For the text-containing cell, return its midpoint in [X, Y] coordinate format. 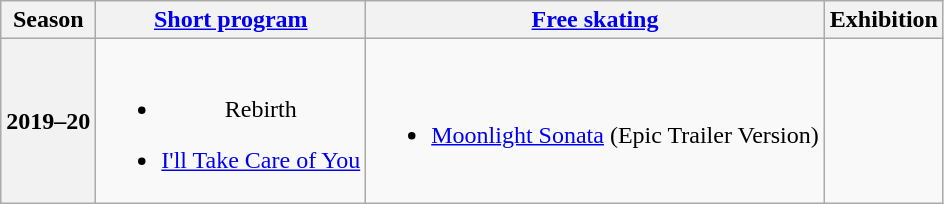
Free skating [596, 20]
2019–20 [48, 121]
Rebirth I'll Take Care of You [231, 121]
Short program [231, 20]
Season [48, 20]
Moonlight Sonata (Epic Trailer Version) [596, 121]
Exhibition [884, 20]
